Search for the cell housing the specified text and yield its (X, Y) center coordinate. 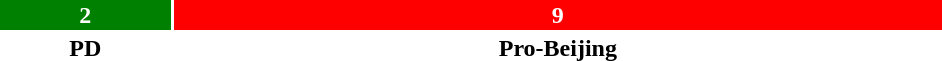
2 (86, 15)
9 (558, 15)
